Find where the given text appears and provide that cell's center as (x, y) coordinate. 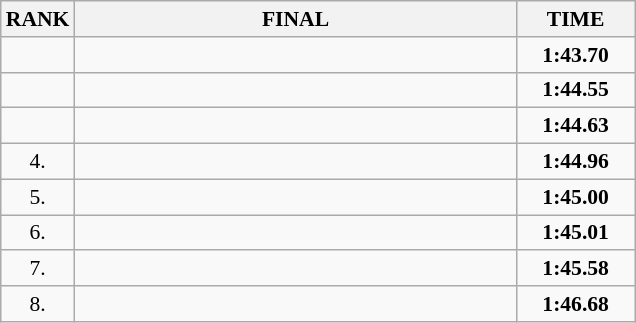
1:46.68 (576, 304)
TIME (576, 19)
5. (38, 197)
1:44.55 (576, 90)
1:45.00 (576, 197)
RANK (38, 19)
8. (38, 304)
1:44.63 (576, 126)
1:43.70 (576, 55)
7. (38, 269)
1:44.96 (576, 162)
1:45.01 (576, 233)
6. (38, 233)
1:45.58 (576, 269)
4. (38, 162)
FINAL (295, 19)
